Detect which cell encompasses the target text, then output its (x, y) center coordinate. 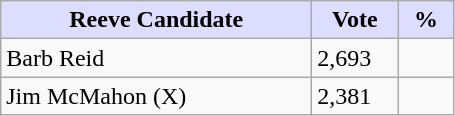
2,381 (355, 96)
% (426, 20)
Vote (355, 20)
Barb Reid (156, 58)
2,693 (355, 58)
Jim McMahon (X) (156, 96)
Reeve Candidate (156, 20)
